Identify which cell holds the provided text, then report its (X, Y) central coordinate. 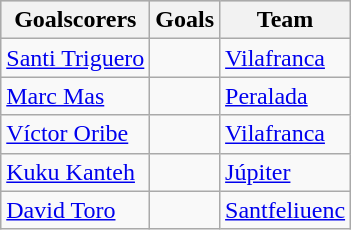
David Toro (76, 210)
Santfeliuenc (286, 210)
Júpiter (286, 172)
Team (286, 20)
Goalscorers (76, 20)
Santi Triguero (76, 58)
Kuku Kanteh (76, 172)
Marc Mas (76, 96)
Víctor Oribe (76, 134)
Goals (185, 20)
Peralada (286, 96)
